Provide the (x, y) coordinate of the cell's center where the given text is located.  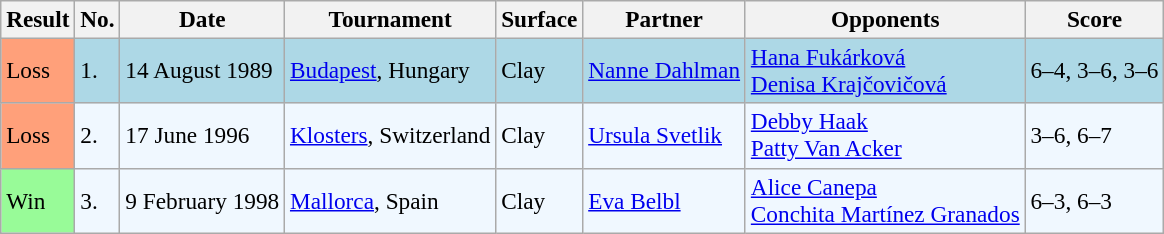
Tournament (390, 19)
Result (38, 19)
Debby Haak Patty Van Acker (885, 136)
9 February 1998 (202, 200)
No. (98, 19)
2. (98, 136)
14 August 1989 (202, 70)
Nanne Dahlman (664, 70)
Score (1094, 19)
Win (38, 200)
6–4, 3–6, 3–6 (1094, 70)
Ursula Svetlik (664, 136)
3. (98, 200)
Surface (540, 19)
Hana Fukárková Denisa Krajčovičová (885, 70)
1. (98, 70)
Opponents (885, 19)
Mallorca, Spain (390, 200)
Budapest, Hungary (390, 70)
Eva Belbl (664, 200)
Date (202, 19)
3–6, 6–7 (1094, 136)
6–3, 6–3 (1094, 200)
Partner (664, 19)
Klosters, Switzerland (390, 136)
17 June 1996 (202, 136)
Alice Canepa Conchita Martínez Granados (885, 200)
